Identify which cell holds the provided text, then report its (x, y) central coordinate. 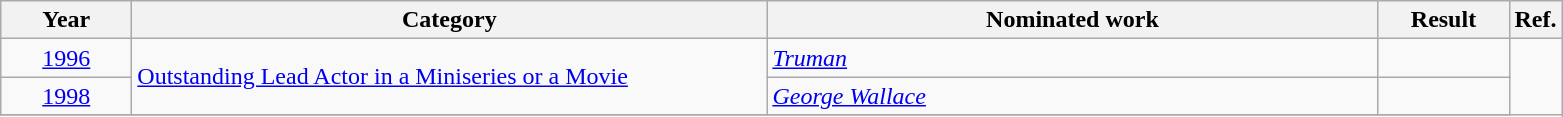
Ref. (1536, 20)
1996 (66, 58)
Year (66, 20)
Result (1444, 20)
Outstanding Lead Actor in a Miniseries or a Movie (450, 77)
George Wallace (1072, 96)
Nominated work (1072, 20)
1998 (66, 96)
Truman (1072, 58)
Category (450, 20)
